Provide the [X, Y] coordinate of the cell's center where the given text is located.  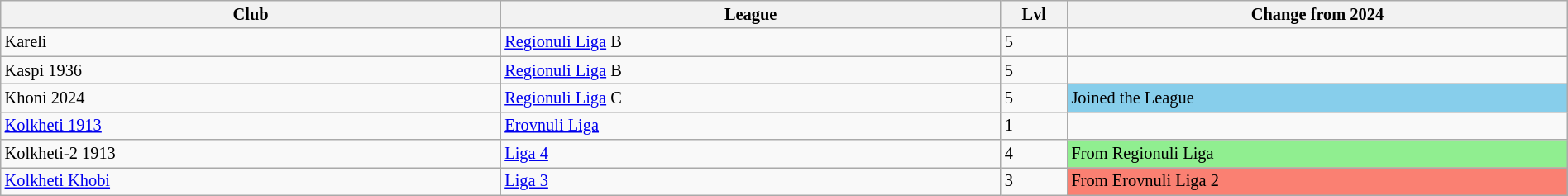
4 [1034, 154]
Kolkheti Khobi [251, 181]
1 [1034, 126]
From Erovnuli Liga 2 [1318, 181]
Club [251, 14]
Kolkheti 1913 [251, 126]
Erovnuli Liga [751, 126]
Kareli [251, 42]
Liga 3 [751, 181]
Liga 4 [751, 154]
Kolkheti-2 1913 [251, 154]
Regionuli Liga C [751, 98]
Kaspi 1936 [251, 70]
3 [1034, 181]
League [751, 14]
Khoni 2024 [251, 98]
From Regionuli Liga [1318, 154]
Lvl [1034, 14]
Joined the League [1318, 98]
Change from 2024 [1318, 14]
